Provide the [X, Y] coordinate of the cell's center where the given text is located.  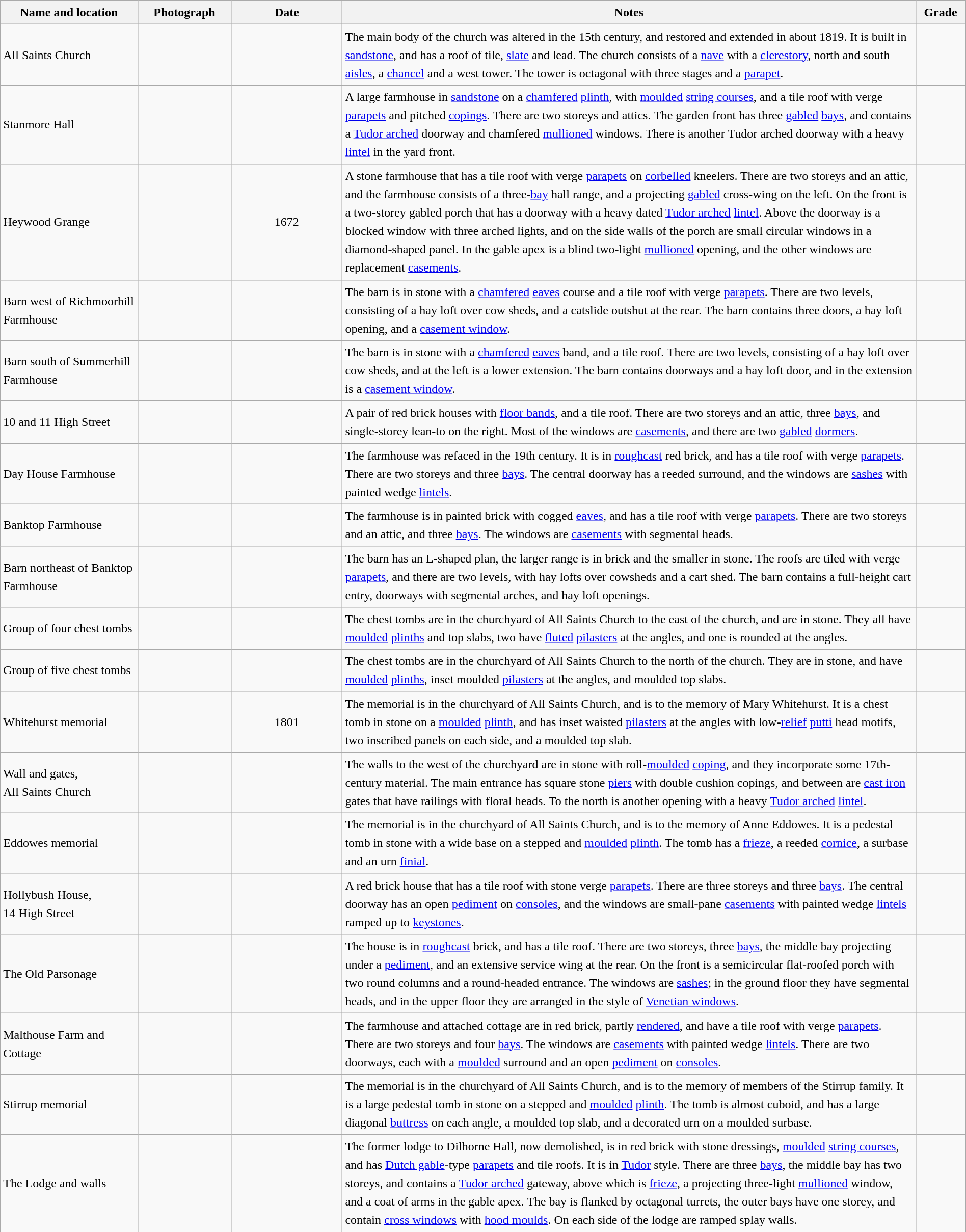
Hollybush House,14 High Street [69, 904]
10 and 11 High Street [69, 422]
Group of five chest tombs [69, 671]
Stanmore Hall [69, 124]
All Saints Church [69, 55]
Wall and gates,All Saints Church [69, 783]
Grade [941, 12]
Malthouse Farm and Cottage [69, 1043]
The Old Parsonage [69, 974]
Stirrup memorial [69, 1105]
The Lodge and walls [69, 1183]
Date [287, 12]
Group of four chest tombs [69, 628]
Day House Farmhouse [69, 474]
Barn south of Summerhill Farmhouse [69, 371]
Barn west of Richmoorhill Farmhouse [69, 310]
Heywood Grange [69, 222]
1801 [287, 722]
Barn northeast of Banktop Farmhouse [69, 577]
Eddowes memorial [69, 844]
Banktop Farmhouse [69, 525]
Name and location [69, 12]
1672 [287, 222]
Whitehurst memorial [69, 722]
Photograph [184, 12]
Notes [629, 12]
